From the cell containing the given text, extract its center point as (X, Y) coordinate. 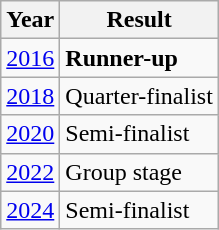
2018 (30, 96)
2020 (30, 134)
Year (30, 20)
2024 (30, 210)
2022 (30, 172)
Quarter-finalist (140, 96)
Group stage (140, 172)
Result (140, 20)
2016 (30, 58)
Runner-up (140, 58)
